Extract the (X, Y) coordinate from the center of the cell holding the provided text.  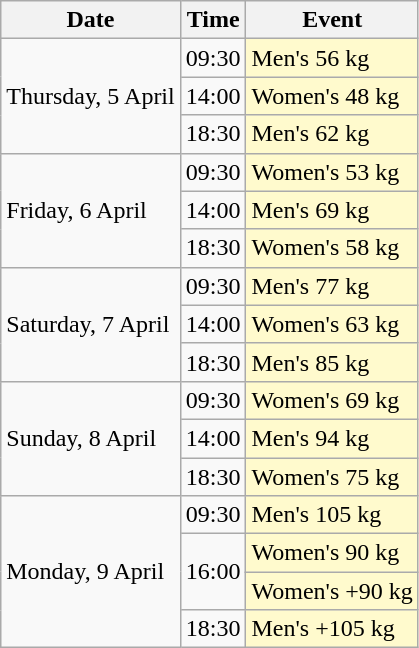
Women's 53 kg (332, 172)
Men's +105 kg (332, 629)
Women's 90 kg (332, 553)
Women's 63 kg (332, 324)
Date (90, 20)
Time (213, 20)
Men's 85 kg (332, 362)
Men's 62 kg (332, 134)
Saturday, 7 April (90, 324)
Men's 77 kg (332, 286)
16:00 (213, 572)
Women's 75 kg (332, 477)
Friday, 6 April (90, 210)
Women's +90 kg (332, 591)
Monday, 9 April (90, 572)
Thursday, 5 April (90, 96)
Men's 94 kg (332, 438)
Sunday, 8 April (90, 438)
Men's 105 kg (332, 515)
Men's 69 kg (332, 210)
Women's 69 kg (332, 400)
Women's 48 kg (332, 96)
Women's 58 kg (332, 248)
Event (332, 20)
Men's 56 kg (332, 58)
